Output the [x, y] coordinate of the center of the cell containing the given text.  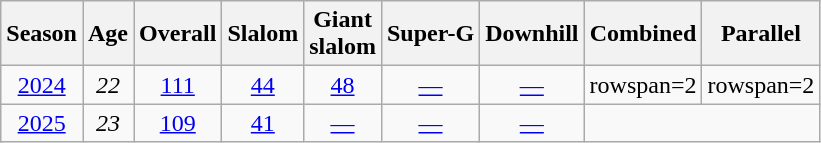
23 [108, 123]
Combined [643, 34]
2024 [42, 85]
Slalom [263, 34]
Age [108, 34]
44 [263, 85]
48 [343, 85]
111 [178, 85]
Overall [178, 34]
Giantslalom [343, 34]
Super-G [430, 34]
22 [108, 85]
2025 [42, 123]
Parallel [761, 34]
41 [263, 123]
Season [42, 34]
Downhill [532, 34]
109 [178, 123]
